Scan for the cell matching the given text and deliver its [x, y] coordinate at center. 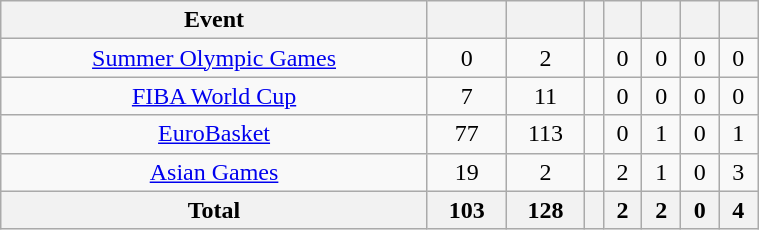
103 [466, 210]
77 [466, 134]
7 [466, 96]
3 [738, 172]
19 [466, 172]
Event [214, 20]
113 [546, 134]
128 [546, 210]
EuroBasket [214, 134]
Asian Games [214, 172]
FIBA World Cup [214, 96]
11 [546, 96]
Total [214, 210]
4 [738, 210]
Summer Olympic Games [214, 58]
